Output the (x, y) coordinate of the center of the cell containing the given text.  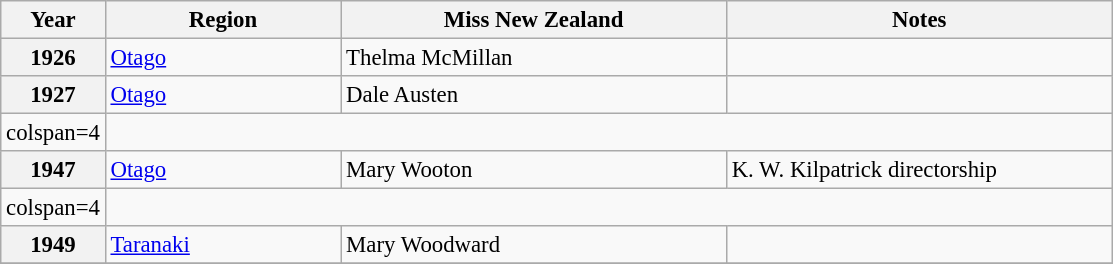
Mary Wooton (534, 170)
1947 (53, 170)
Dale Austen (534, 95)
Mary Woodward (534, 245)
Year (53, 20)
Thelma McMillan (534, 58)
Taranaki (223, 245)
K. W. Kilpatrick directorship (919, 170)
Notes (919, 20)
1927 (53, 95)
Region (223, 20)
1926 (53, 58)
Miss New Zealand (534, 20)
1949 (53, 245)
